Return [x, y] of the center of cell containing provided text 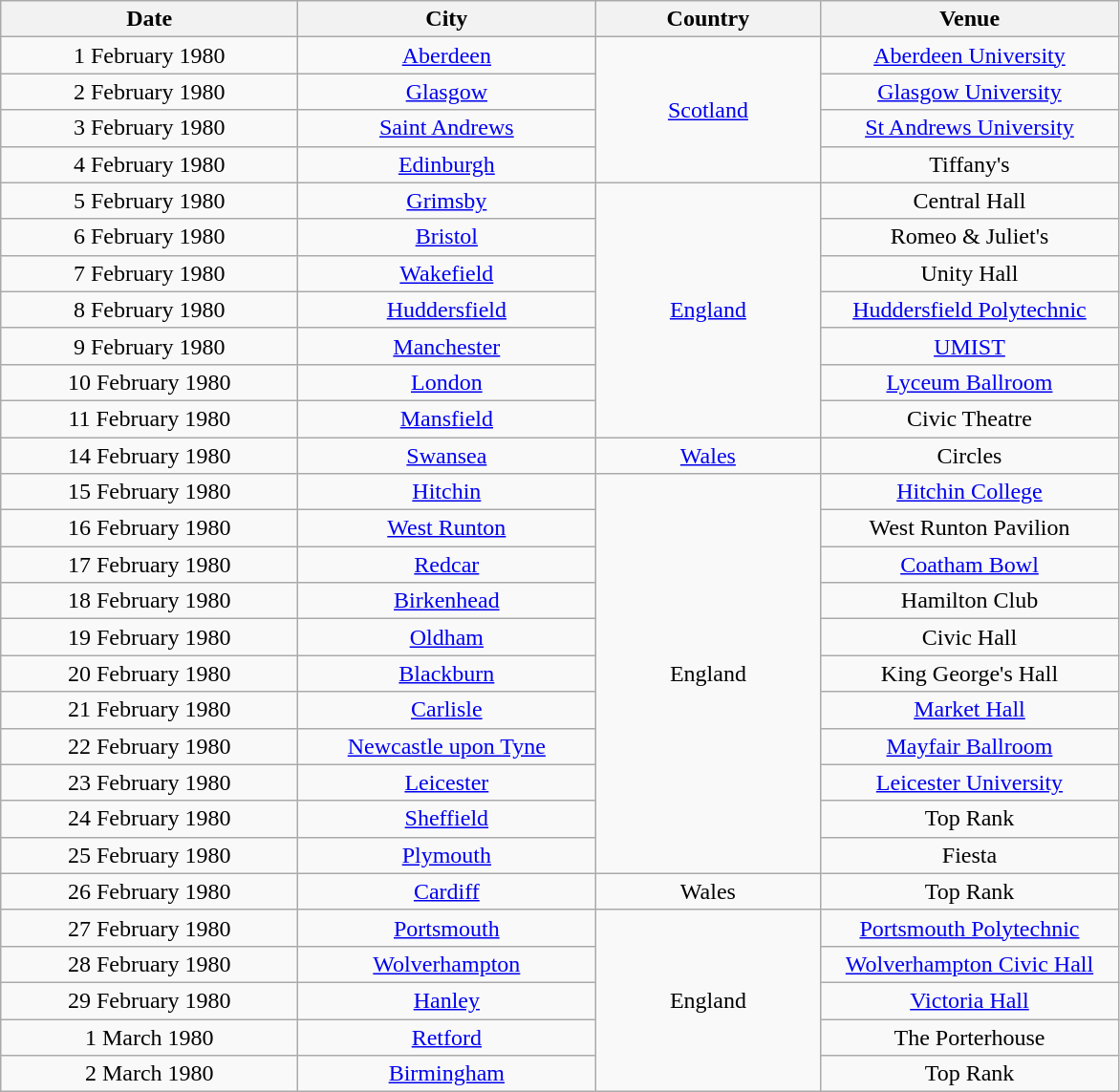
3 February 1980 [149, 128]
4 February 1980 [149, 164]
Retford [447, 1037]
Wolverhampton [447, 964]
Unity Hall [969, 273]
Edinburgh [447, 164]
St Andrews University [969, 128]
Mansfield [447, 418]
11 February 1980 [149, 418]
Leicester University [969, 782]
Tiffany's [969, 164]
Blackburn [447, 674]
Scotland [708, 110]
17 February 1980 [149, 565]
8 February 1980 [149, 310]
1 March 1980 [149, 1037]
Country [708, 19]
26 February 1980 [149, 891]
Hitchin College [969, 492]
1 February 1980 [149, 55]
Glasgow University [969, 92]
Coatham Bowl [969, 565]
7 February 1980 [149, 273]
West Runton [447, 528]
Newcastle upon Tyne [447, 746]
23 February 1980 [149, 782]
Swansea [447, 456]
10 February 1980 [149, 382]
18 February 1980 [149, 601]
22 February 1980 [149, 746]
Mayfair Ballroom [969, 746]
Grimsby [447, 201]
2 February 1980 [149, 92]
Glasgow [447, 92]
Civic Theatre [969, 418]
Fiesta [969, 855]
Birmingham [447, 1074]
9 February 1980 [149, 346]
28 February 1980 [149, 964]
Plymouth [447, 855]
Saint Andrews [447, 128]
Birkenhead [447, 601]
Date [149, 19]
21 February 1980 [149, 710]
Carlisle [447, 710]
Central Hall [969, 201]
West Runton Pavilion [969, 528]
Victoria Hall [969, 1000]
15 February 1980 [149, 492]
Aberdeen [447, 55]
24 February 1980 [149, 819]
Wakefield [447, 273]
16 February 1980 [149, 528]
Wolverhampton Civic Hall [969, 964]
Huddersfield Polytechnic [969, 310]
Oldham [447, 637]
25 February 1980 [149, 855]
Lyceum Ballroom [969, 382]
29 February 1980 [149, 1000]
6 February 1980 [149, 237]
14 February 1980 [149, 456]
Leicester [447, 782]
Hamilton Club [969, 601]
Portsmouth Polytechnic [969, 928]
Venue [969, 19]
Hitchin [447, 492]
20 February 1980 [149, 674]
UMIST [969, 346]
19 February 1980 [149, 637]
Huddersfield [447, 310]
The Porterhouse [969, 1037]
London [447, 382]
Aberdeen University [969, 55]
Market Hall [969, 710]
Bristol [447, 237]
Cardiff [447, 891]
5 February 1980 [149, 201]
Civic Hall [969, 637]
King George's Hall [969, 674]
Sheffield [447, 819]
Redcar [447, 565]
27 February 1980 [149, 928]
Hanley [447, 1000]
Portsmouth [447, 928]
2 March 1980 [149, 1074]
City [447, 19]
Manchester [447, 346]
Circles [969, 456]
Romeo & Juliet's [969, 237]
